Detect which cell encompasses the target text, then output its [X, Y] center coordinate. 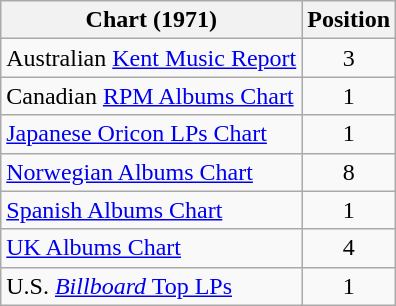
Position [349, 20]
Chart (1971) [152, 20]
Spanish Albums Chart [152, 210]
Japanese Oricon LPs Chart [152, 134]
Australian Kent Music Report [152, 58]
U.S. Billboard Top LPs [152, 286]
8 [349, 172]
Canadian RPM Albums Chart [152, 96]
UK Albums Chart [152, 248]
3 [349, 58]
4 [349, 248]
Norwegian Albums Chart [152, 172]
